Scan for the cell matching the given text and deliver its [x, y] coordinate at center. 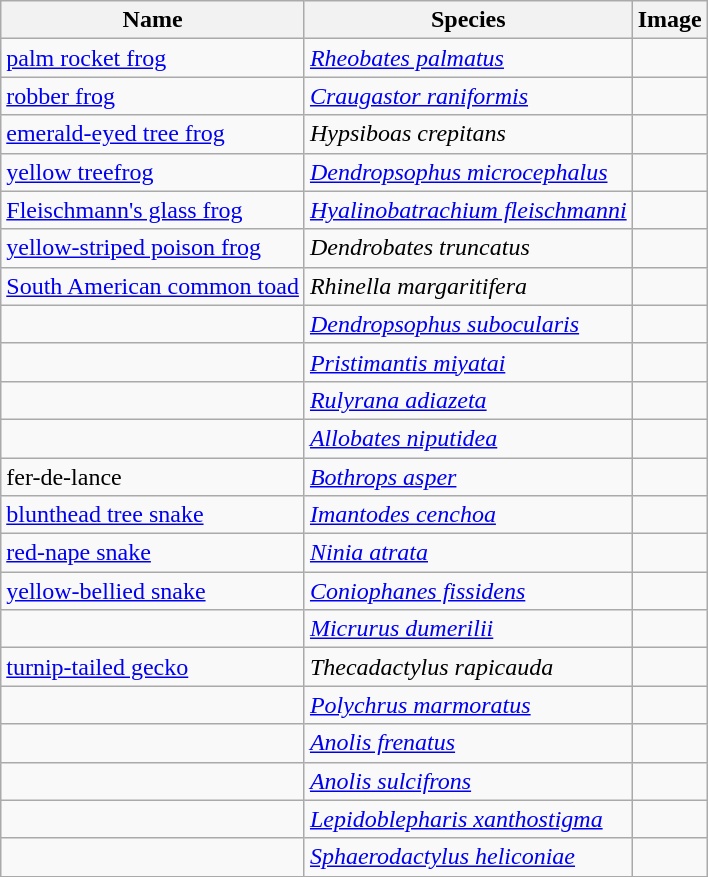
yellow-bellied snake [153, 591]
yellow-striped poison frog [153, 248]
Image [670, 20]
Dendrobates truncatus [468, 248]
palm rocket frog [153, 58]
Ninia atrata [468, 553]
Species [468, 20]
Sphaerodactylus heliconiae [468, 857]
Craugastor raniformis [468, 96]
fer-de-lance [153, 477]
Name [153, 20]
blunthead tree snake [153, 515]
turnip-tailed gecko [153, 667]
Dendropsophus microcephalus [468, 172]
Micrurus dumerilii [468, 629]
Bothrops asper [468, 477]
Allobates niputidea [468, 438]
Anolis sulcifrons [468, 781]
Coniophanes fissidens [468, 591]
Anolis frenatus [468, 743]
Lepidoblepharis xanthostigma [468, 819]
Pristimantis miyatai [468, 362]
emerald-eyed tree frog [153, 134]
Rheobates palmatus [468, 58]
Polychrus marmoratus [468, 705]
Hyalinobatrachium fleischmanni [468, 210]
robber frog [153, 96]
yellow treefrog [153, 172]
Fleischmann's glass frog [153, 210]
Thecadactylus rapicauda [468, 667]
South American common toad [153, 286]
Imantodes cenchoa [468, 515]
Dendropsophus subocularis [468, 324]
Rulyrana adiazeta [468, 400]
red-nape snake [153, 553]
Rhinella margaritifera [468, 286]
Hypsiboas crepitans [468, 134]
